Output the [X, Y] coordinate of the center of the cell containing the given text.  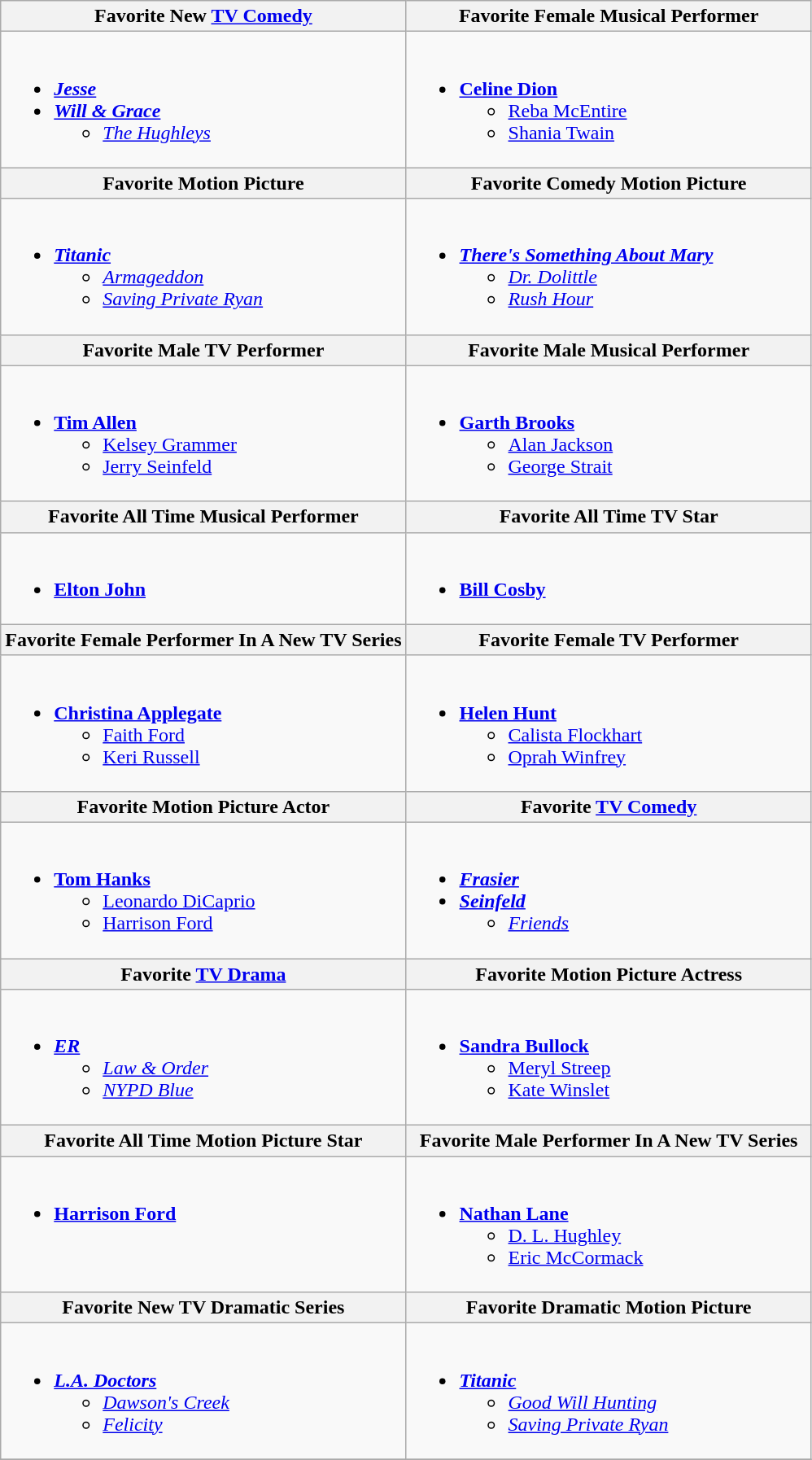
Christina ApplegateFaith FordKeri Russell [203, 723]
JesseWill & GraceThe Hughleys [203, 99]
Sandra BullockMeryl StreepKate Winslet [609, 1058]
FrasierSeinfeldFriends [609, 890]
Favorite Dramatic Motion Picture [609, 1308]
Tom HanksLeonardo DiCaprioHarrison Ford [203, 890]
L.A. DoctorsDawson's CreekFelicity [203, 1392]
TitanicArmageddonSaving Private Ryan [203, 267]
ERLaw & OrderNYPD Blue [203, 1058]
Favorite New TV Comedy [203, 16]
Tim AllenKelsey GrammerJerry Seinfeld [203, 433]
Favorite All Time Motion Picture Star [203, 1141]
Favorite All Time Musical Performer [203, 517]
Favorite TV Comedy [609, 806]
Celine DionReba McEntireShania Twain [609, 99]
Bill Cosby [609, 578]
Helen HuntCalista FlockhartOprah Winfrey [609, 723]
Favorite Male Performer In A New TV Series [609, 1141]
Favorite Motion Picture Actor [203, 806]
Nathan LaneD. L. HughleyEric McCormack [609, 1224]
Harrison Ford [203, 1224]
Favorite TV Drama [203, 974]
Favorite New TV Dramatic Series [203, 1308]
Favorite Male Musical Performer [609, 350]
Favorite Female Performer In A New TV Series [203, 640]
Elton John [203, 578]
Favorite Motion Picture Actress [609, 974]
Favorite Motion Picture [203, 183]
Favorite Male TV Performer [203, 350]
There's Something About MaryDr. DolittleRush Hour [609, 267]
Favorite Comedy Motion Picture [609, 183]
Favorite Female TV Performer [609, 640]
Garth BrooksAlan JacksonGeorge Strait [609, 433]
Favorite All Time TV Star [609, 517]
TitanicGood Will HuntingSaving Private Ryan [609, 1392]
Favorite Female Musical Performer [609, 16]
